Determine the (X, Y) coordinate at the center of the cell enclosing the given text.  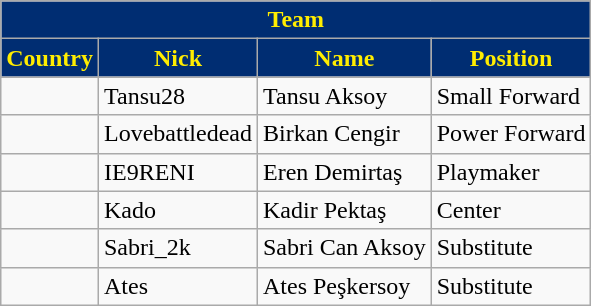
Name (344, 58)
Tansu28 (178, 96)
Ates Peşkersoy (344, 286)
Playmaker (511, 172)
IE9RENI (178, 172)
Country (50, 58)
Sabri_2k (178, 248)
Ates (178, 286)
Eren Demirtaş (344, 172)
Center (511, 210)
Nick (178, 58)
Sabri Can Aksoy (344, 248)
Kadir Pektaş (344, 210)
Team (296, 20)
Position (511, 58)
Kado (178, 210)
Lovebattledead (178, 134)
Tansu Aksoy (344, 96)
Birkan Cengir (344, 134)
Small Forward (511, 96)
Power Forward (511, 134)
